Extract the [x, y] coordinate from the center of the cell holding the provided text.  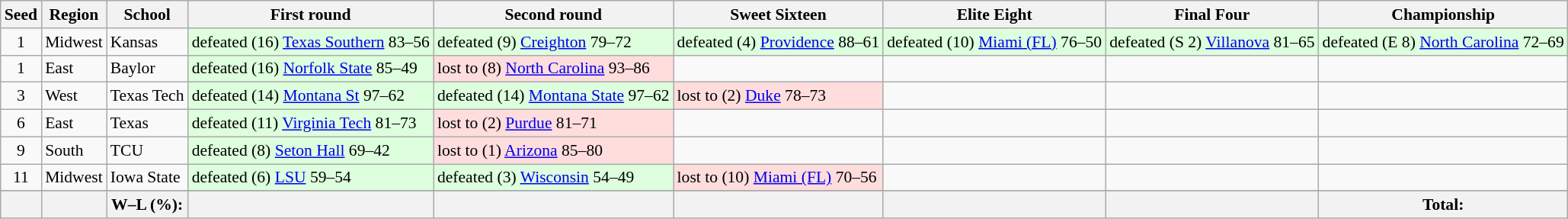
Kansas [148, 42]
South [74, 150]
Final Four [1211, 14]
defeated (16) Norfolk State 85–49 [311, 69]
Second round [553, 14]
defeated (14) Montana St 97–62 [311, 96]
Texas Tech [148, 96]
lost to (8) North Carolina 93–86 [553, 69]
TCU [148, 150]
lost to (10) Miami (FL) 70–56 [779, 178]
First round [311, 14]
lost to (1) Arizona 85–80 [553, 150]
defeated (9) Creighton 79–72 [553, 42]
Championship [1443, 14]
Iowa State [148, 178]
defeated (10) Miami (FL) 76–50 [994, 42]
defeated (8) Seton Hall 69–42 [311, 150]
defeated (E 8) North Carolina 72–69 [1443, 42]
defeated (14) Montana State 97–62 [553, 96]
6 [21, 124]
Sweet Sixteen [779, 14]
West [74, 96]
Region [74, 14]
defeated (6) LSU 59–54 [311, 178]
School [148, 14]
lost to (2) Duke 78–73 [779, 96]
Total: [1443, 205]
Texas [148, 124]
defeated (S 2) Villanova 81–65 [1211, 42]
W–L (%): [148, 205]
11 [21, 178]
Baylor [148, 69]
Elite Eight [994, 14]
3 [21, 96]
9 [21, 150]
defeated (3) Wisconsin 54–49 [553, 178]
defeated (11) Virginia Tech 81–73 [311, 124]
defeated (4) Providence 88–61 [779, 42]
defeated (16) Texas Southern 83–56 [311, 42]
lost to (2) Purdue 81–71 [553, 124]
Seed [21, 14]
